Identify which cell holds the provided text, then report its [x, y] central coordinate. 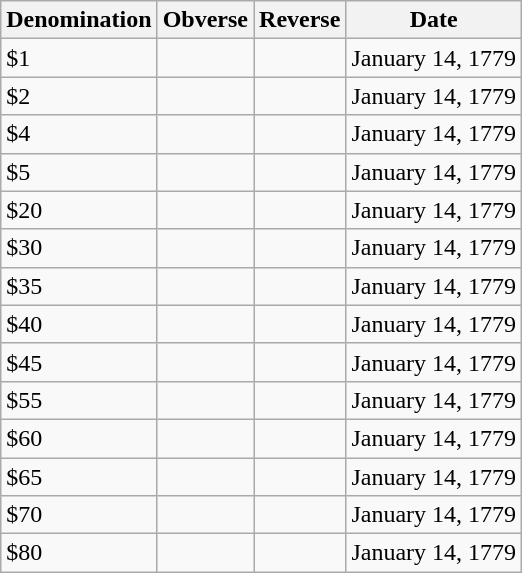
Date [434, 20]
$55 [79, 400]
$65 [79, 477]
$40 [79, 324]
$4 [79, 134]
Reverse [300, 20]
$30 [79, 248]
$2 [79, 96]
$1 [79, 58]
Denomination [79, 20]
$45 [79, 362]
$70 [79, 515]
$35 [79, 286]
$60 [79, 438]
$80 [79, 553]
Obverse [205, 20]
$5 [79, 172]
$20 [79, 210]
